Detect which cell encompasses the target text, then output its [X, Y] center coordinate. 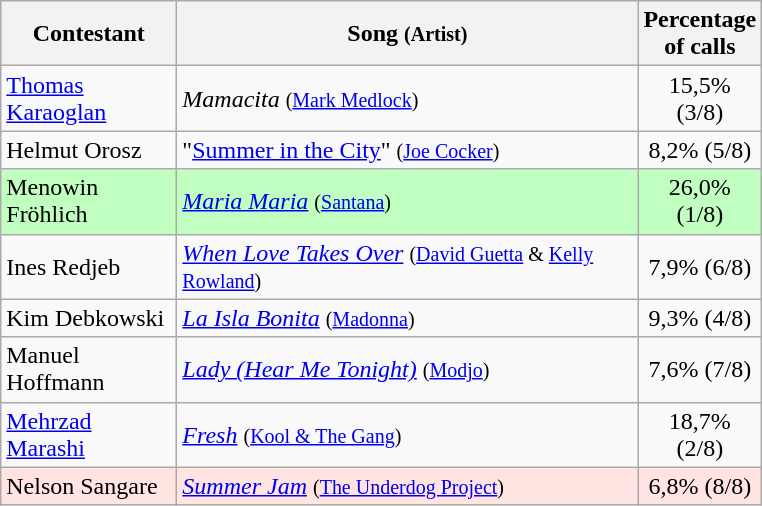
7,9% (6/8) [700, 266]
La Isla Bonita (Madonna) [408, 318]
Song (Artist) [408, 34]
Fresh (Kool & The Gang) [408, 434]
Summer Jam (The Underdog Project) [408, 486]
Lady (Hear Me Tonight) (Modjo) [408, 370]
7,6% (7/8) [700, 370]
Thomas Karaoglan [89, 98]
8,2% (5/8) [700, 150]
18,7% (2/8) [700, 434]
Helmut Orosz [89, 150]
Maria Maria (Santana) [408, 202]
Menowin Fröhlich [89, 202]
26,0% (1/8) [700, 202]
Percentage of calls [700, 34]
Kim Debkowski [89, 318]
"Summer in the City" (Joe Cocker) [408, 150]
When Love Takes Over (David Guetta & Kelly Rowland) [408, 266]
Ines Redjeb [89, 266]
15,5% (3/8) [700, 98]
Nelson Sangare [89, 486]
Mehrzad Marashi [89, 434]
Mamacita (Mark Medlock) [408, 98]
6,8% (8/8) [700, 486]
9,3% (4/8) [700, 318]
Contestant [89, 34]
Manuel Hoffmann [89, 370]
